Search for the cell housing the specified text and yield its (x, y) center coordinate. 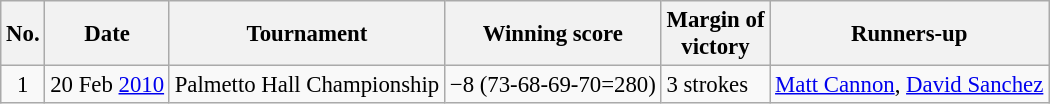
Margin ofvictory (716, 34)
3 strokes (716, 85)
Palmetto Hall Championship (306, 85)
20 Feb 2010 (107, 85)
1 (23, 85)
−8 (73-68-69-70=280) (552, 85)
Winning score (552, 34)
Matt Cannon, David Sanchez (910, 85)
Tournament (306, 34)
No. (23, 34)
Date (107, 34)
Runners-up (910, 34)
